Return the (x, y) coordinate for the center point of the cell that contains the specified text.  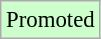
Promoted (50, 20)
